Locate the cell with the specified text and output its (x, y) center coordinate. 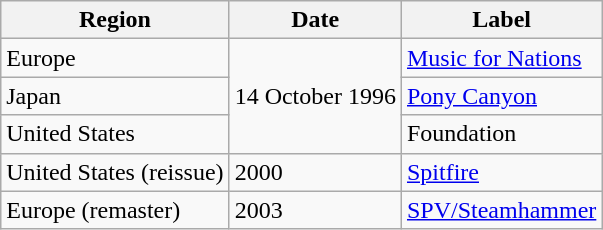
Europe (remaster) (115, 210)
United States (reissue) (115, 172)
Pony Canyon (501, 96)
SPV/Steamhammer (501, 210)
Region (115, 20)
2000 (315, 172)
Date (315, 20)
Label (501, 20)
Spitfire (501, 172)
United States (115, 134)
Foundation (501, 134)
Japan (115, 96)
14 October 1996 (315, 96)
Music for Nations (501, 58)
2003 (315, 210)
Europe (115, 58)
